Search for the cell housing the specified text and yield its (x, y) center coordinate. 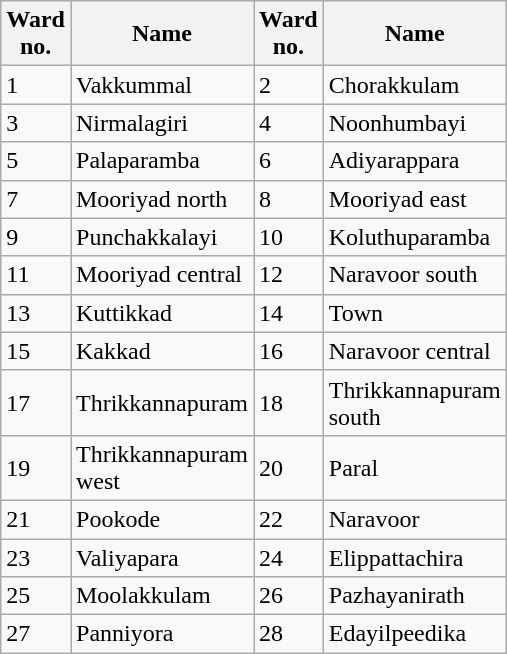
1 (36, 85)
24 (289, 557)
28 (289, 634)
8 (289, 199)
2 (289, 85)
17 (36, 402)
Panniyora (162, 634)
Palaparamba (162, 161)
6 (289, 161)
22 (289, 519)
Vakkummal (162, 85)
Noonhumbayi (414, 123)
Mooriyad east (414, 199)
3 (36, 123)
4 (289, 123)
Adiyarappara (414, 161)
Thrikkannapuram west (162, 468)
Town (414, 313)
Moolakkulam (162, 596)
Mooriyad central (162, 275)
5 (36, 161)
Thrikkannapuram (162, 402)
Nirmalagiri (162, 123)
18 (289, 402)
16 (289, 351)
Valiyapara (162, 557)
Thrikkannapuram south (414, 402)
Elippattachira (414, 557)
Paral (414, 468)
14 (289, 313)
Pazhayanirath (414, 596)
Naravoor south (414, 275)
27 (36, 634)
26 (289, 596)
Pookode (162, 519)
Chorakkulam (414, 85)
25 (36, 596)
11 (36, 275)
Edayilpeedika (414, 634)
Naravoor (414, 519)
9 (36, 237)
21 (36, 519)
Punchakkalayi (162, 237)
Kakkad (162, 351)
Naravoor central (414, 351)
7 (36, 199)
19 (36, 468)
Mooriyad north (162, 199)
10 (289, 237)
12 (289, 275)
13 (36, 313)
15 (36, 351)
20 (289, 468)
Koluthuparamba (414, 237)
Kuttikkad (162, 313)
23 (36, 557)
